Extract the (x, y) coordinate from the center of the cell holding the provided text.  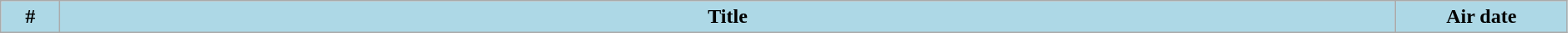
Title (728, 17)
Air date (1481, 17)
# (30, 17)
